For the text-containing cell, return its midpoint in (x, y) coordinate format. 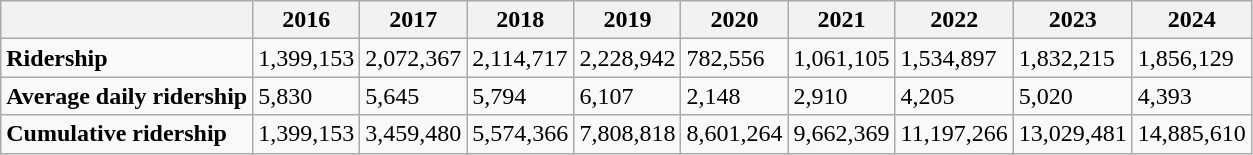
2020 (734, 20)
2024 (1192, 20)
4,205 (954, 96)
13,029,481 (1072, 134)
2,228,942 (628, 58)
6,107 (628, 96)
2022 (954, 20)
2023 (1072, 20)
9,662,369 (842, 134)
Average daily ridership (127, 96)
5,574,366 (520, 134)
2,910 (842, 96)
2021 (842, 20)
1,856,129 (1192, 58)
782,556 (734, 58)
11,197,266 (954, 134)
2,148 (734, 96)
1,534,897 (954, 58)
2,072,367 (414, 58)
2,114,717 (520, 58)
5,020 (1072, 96)
3,459,480 (414, 134)
14,885,610 (1192, 134)
Ridership (127, 58)
8,601,264 (734, 134)
7,808,818 (628, 134)
2019 (628, 20)
4,393 (1192, 96)
5,794 (520, 96)
5,830 (306, 96)
5,645 (414, 96)
Cumulative ridership (127, 134)
2018 (520, 20)
1,832,215 (1072, 58)
2017 (414, 20)
1,061,105 (842, 58)
2016 (306, 20)
